From the cell containing the given text, extract its center point as [x, y] coordinate. 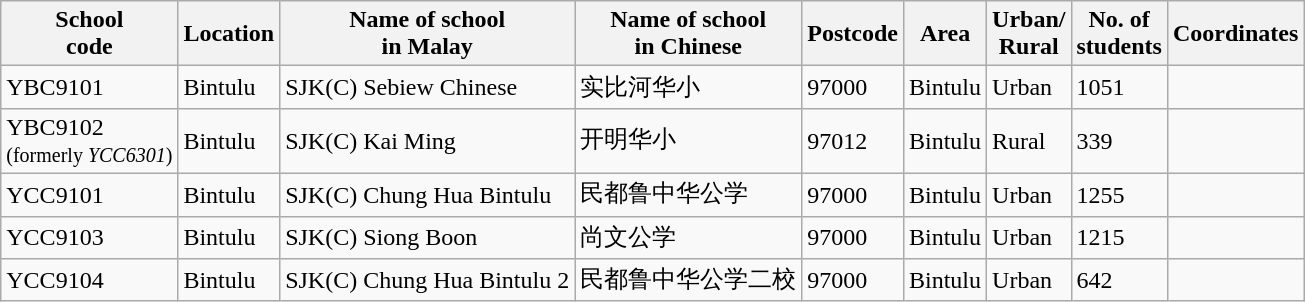
SJK(C) Chung Hua Bintulu [428, 194]
1255 [1119, 194]
YCC9104 [90, 280]
Name of schoolin Malay [428, 34]
SJK(C) Chung Hua Bintulu 2 [428, 280]
339 [1119, 140]
YBC9101 [90, 88]
Urban/Rural [1029, 34]
Area [944, 34]
民都鲁中华公学二校 [688, 280]
SJK(C) Siong Boon [428, 238]
Location [229, 34]
SJK(C) Kai Ming [428, 140]
尚文公学 [688, 238]
YCC9103 [90, 238]
No. ofstudents [1119, 34]
Postcode [853, 34]
民都鲁中华公学 [688, 194]
SJK(C) Sebiew Chinese [428, 88]
Coordinates [1235, 34]
Name of schoolin Chinese [688, 34]
1051 [1119, 88]
97012 [853, 140]
实比河华小 [688, 88]
Rural [1029, 140]
1215 [1119, 238]
YBC9102(formerly YCC6301) [90, 140]
YCC9101 [90, 194]
开明华小 [688, 140]
Schoolcode [90, 34]
642 [1119, 280]
